Scan for the cell matching the given text and deliver its [x, y] coordinate at center. 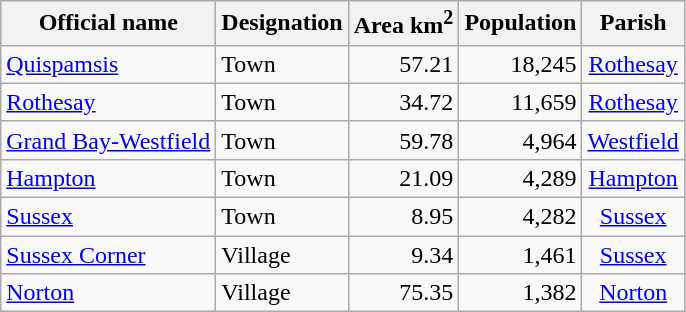
Grand Bay-Westfield [108, 140]
Designation [282, 24]
Westfield [633, 140]
Quispamsis [108, 64]
Population [520, 24]
34.72 [404, 102]
Official name [108, 24]
8.95 [404, 217]
57.21 [404, 64]
18,245 [520, 64]
1,461 [520, 255]
4,964 [520, 140]
11,659 [520, 102]
1,382 [520, 293]
75.35 [404, 293]
59.78 [404, 140]
4,289 [520, 178]
21.09 [404, 178]
Area km2 [404, 24]
9.34 [404, 255]
Parish [633, 24]
Sussex Corner [108, 255]
4,282 [520, 217]
